From the cell containing the given text, extract its center point as (x, y) coordinate. 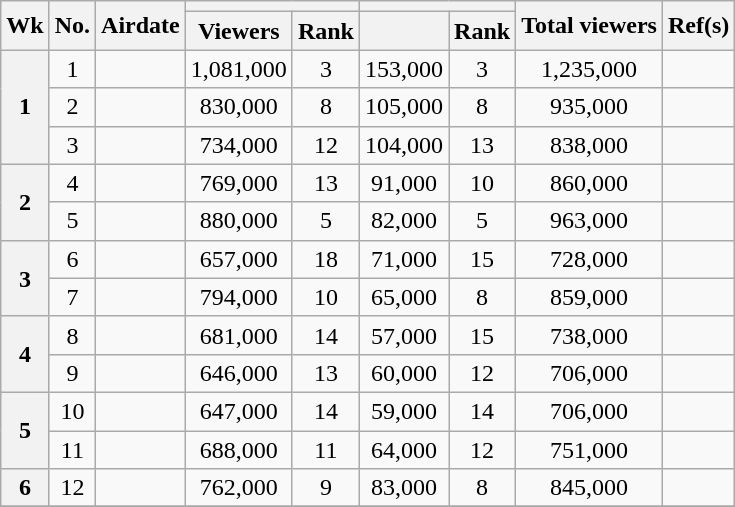
105,000 (404, 107)
60,000 (404, 373)
Airdate (141, 26)
734,000 (238, 145)
Ref(s) (698, 26)
82,000 (404, 221)
769,000 (238, 183)
963,000 (590, 221)
880,000 (238, 221)
860,000 (590, 183)
688,000 (238, 449)
646,000 (238, 373)
No. (72, 26)
728,000 (590, 259)
91,000 (404, 183)
64,000 (404, 449)
Total viewers (590, 26)
65,000 (404, 297)
647,000 (238, 411)
681,000 (238, 335)
738,000 (590, 335)
18 (326, 259)
794,000 (238, 297)
830,000 (238, 107)
59,000 (404, 411)
657,000 (238, 259)
762,000 (238, 488)
1,235,000 (590, 69)
845,000 (590, 488)
7 (72, 297)
153,000 (404, 69)
104,000 (404, 145)
Viewers (238, 31)
859,000 (590, 297)
57,000 (404, 335)
838,000 (590, 145)
1,081,000 (238, 69)
751,000 (590, 449)
83,000 (404, 488)
71,000 (404, 259)
935,000 (590, 107)
Wk (25, 26)
